Pinpoint the cell where the given text exists, returning its (X, Y) midpoint coordinate. 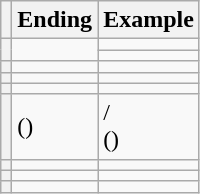
/() (149, 126)
Example (149, 20)
Ending (55, 20)
() (55, 126)
